Determine the (x, y) coordinate at the center of the cell enclosing the given text.  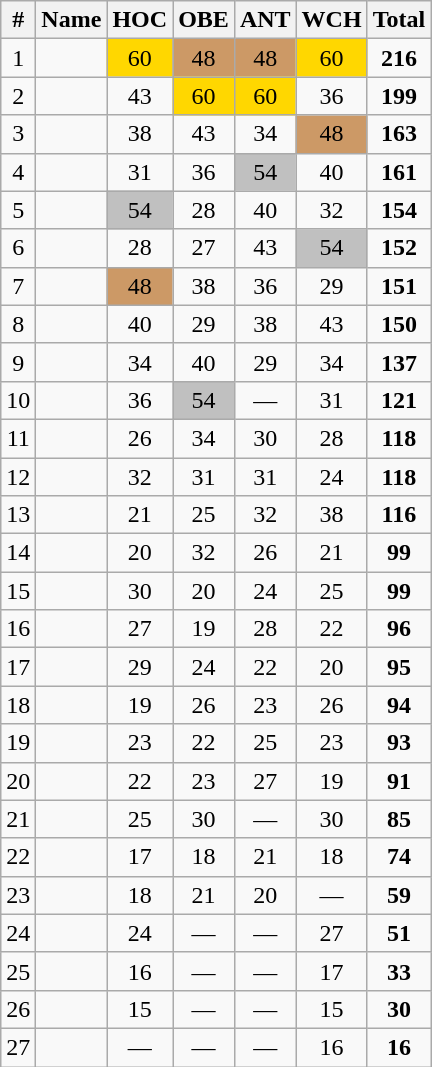
216 (399, 58)
14 (18, 553)
11 (18, 438)
151 (399, 286)
ANT (265, 20)
199 (399, 96)
13 (18, 515)
51 (399, 933)
94 (399, 705)
6 (18, 248)
4 (18, 172)
WCH (332, 20)
HOC (140, 20)
33 (399, 971)
150 (399, 324)
96 (399, 629)
Total (399, 20)
10 (18, 400)
# (18, 20)
7 (18, 286)
2 (18, 96)
121 (399, 400)
154 (399, 210)
85 (399, 819)
OBE (204, 20)
93 (399, 743)
5 (18, 210)
9 (18, 362)
152 (399, 248)
161 (399, 172)
1 (18, 58)
8 (18, 324)
163 (399, 134)
Name (72, 20)
116 (399, 515)
12 (18, 477)
91 (399, 781)
95 (399, 667)
59 (399, 895)
74 (399, 857)
137 (399, 362)
3 (18, 134)
